From the cell containing the given text, extract its center point as (x, y) coordinate. 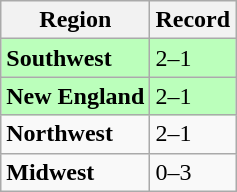
Southwest (76, 58)
Record (193, 20)
Midwest (76, 172)
0–3 (193, 172)
Region (76, 20)
New England (76, 96)
Northwest (76, 134)
